Return the [X, Y] coordinate for the center point of the cell that contains the specified text.  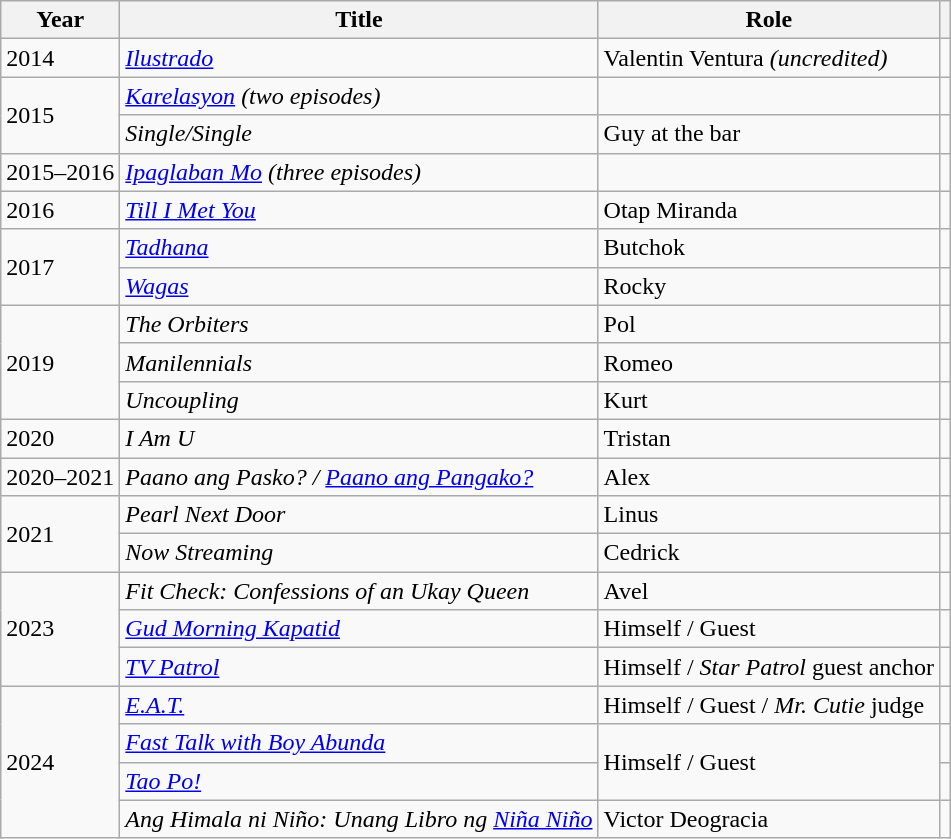
2015–2016 [60, 172]
TV Patrol [359, 667]
2023 [60, 629]
Year [60, 20]
Valentin Ventura (uncredited) [768, 58]
E.A.T. [359, 705]
2020–2021 [60, 477]
I Am U [359, 438]
Pol [768, 324]
Rocky [768, 286]
Karelasyon (two episodes) [359, 96]
The Orbiters [359, 324]
Guy at the bar [768, 134]
Till I Met You [359, 210]
2021 [60, 534]
Fit Check: Confessions of an Ukay Queen [359, 591]
Ilustrado [359, 58]
2014 [60, 58]
Gud Morning Kapatid [359, 629]
Pearl Next Door [359, 515]
Uncoupling [359, 400]
Himself / Star Patrol guest anchor [768, 667]
Linus [768, 515]
Role [768, 20]
Manilennials [359, 362]
2015 [60, 115]
Kurt [768, 400]
2019 [60, 362]
Tristan [768, 438]
2020 [60, 438]
Himself / Guest / Mr. Cutie judge [768, 705]
Romeo [768, 362]
Wagas [359, 286]
2017 [60, 267]
Avel [768, 591]
Ipaglaban Mo (three episodes) [359, 172]
Now Streaming [359, 553]
Victor Deogracia [768, 819]
Tao Po! [359, 781]
Ang Himala ni Niño: Unang Libro ng Niña Niño [359, 819]
Fast Talk with Boy Abunda [359, 743]
Tadhana [359, 248]
Otap Miranda [768, 210]
Alex [768, 477]
2024 [60, 762]
Title [359, 20]
Butchok [768, 248]
2016 [60, 210]
Paano ang Pasko? / Paano ang Pangako? [359, 477]
Cedrick [768, 553]
Single/Single [359, 134]
